Capture the cell that displays the provided text and extract its [x, y] central coordinate. 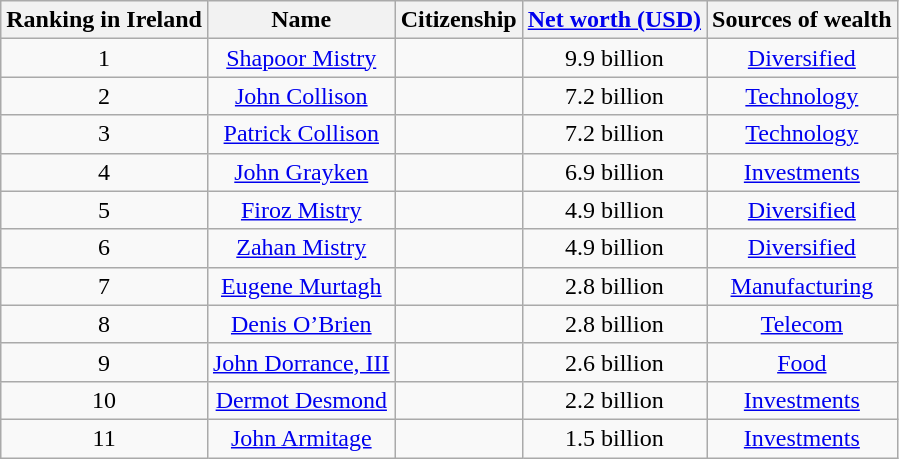
9 [104, 362]
John Dorrance, III [301, 362]
9.9 billion [614, 58]
1 [104, 58]
Net worth (USD) [614, 20]
Patrick Collison [301, 134]
Name [301, 20]
10 [104, 400]
Eugene Murtagh [301, 286]
Dermot Desmond [301, 400]
Ranking in Ireland [104, 20]
5 [104, 210]
7 [104, 286]
John Collison [301, 96]
Firoz Mistry [301, 210]
Manufacturing [802, 286]
2.2 billion [614, 400]
Shapoor Mistry [301, 58]
2.6 billion [614, 362]
1.5 billion [614, 438]
8 [104, 324]
6.9 billion [614, 172]
John Grayken [301, 172]
John Armitage [301, 438]
11 [104, 438]
2 [104, 96]
Sources of wealth [802, 20]
Denis O’Brien [301, 324]
Zahan Mistry [301, 248]
Telecom [802, 324]
6 [104, 248]
4 [104, 172]
Citizenship [458, 20]
3 [104, 134]
Food [802, 362]
